Output the (x, y) coordinate of the center of the cell containing the given text.  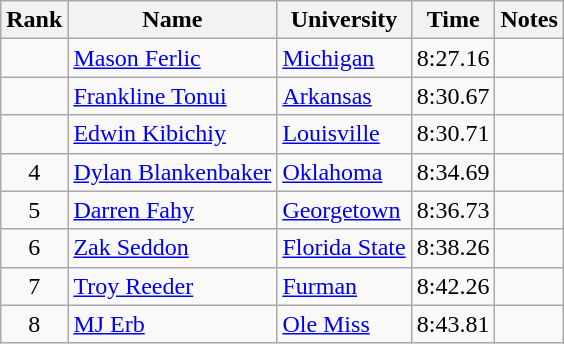
Oklahoma (344, 172)
8:43.81 (453, 324)
Time (453, 20)
Dylan Blankenbaker (172, 172)
University (344, 20)
Name (172, 20)
Mason Ferlic (172, 58)
Edwin Kibichiy (172, 134)
Darren Fahy (172, 210)
Florida State (344, 248)
6 (34, 248)
Arkansas (344, 96)
Ole Miss (344, 324)
8:27.16 (453, 58)
Troy Reeder (172, 286)
8:38.26 (453, 248)
8:30.71 (453, 134)
Rank (34, 20)
8 (34, 324)
8:42.26 (453, 286)
Michigan (344, 58)
Louisville (344, 134)
Notes (529, 20)
8:36.73 (453, 210)
Frankline Tonui (172, 96)
Furman (344, 286)
8:34.69 (453, 172)
MJ Erb (172, 324)
Georgetown (344, 210)
4 (34, 172)
8:30.67 (453, 96)
7 (34, 286)
5 (34, 210)
Zak Seddon (172, 248)
